Determine the (x, y) coordinate at the center of the cell enclosing the given text.  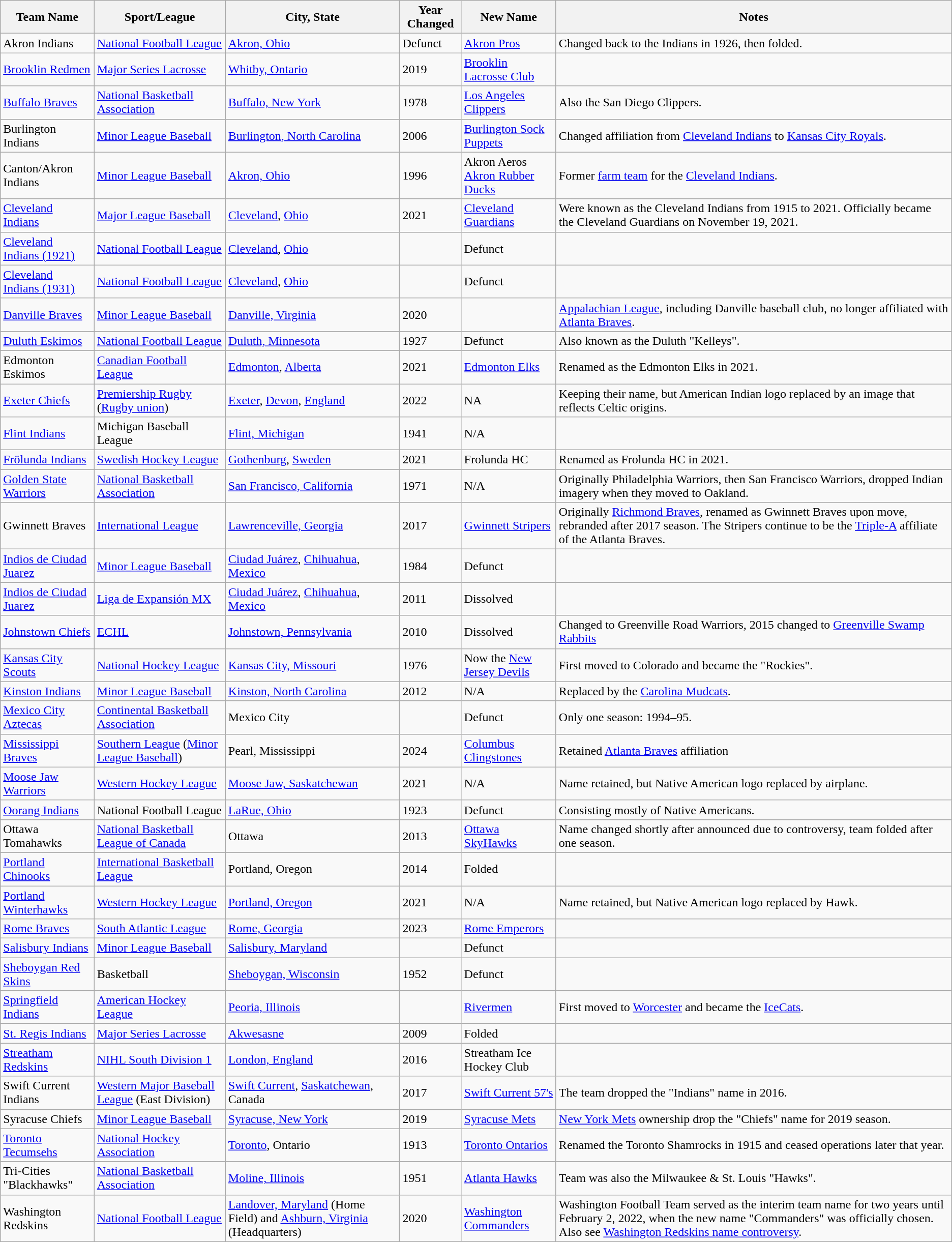
Southern League (Minor League Baseball) (160, 751)
Johnstown, Pennsylvania (312, 632)
Toronto Ontarios (509, 1145)
Were known as the Cleveland Indians from 1915 to 2021. Officially became the Cleveland Guardians on November 19, 2021. (754, 216)
Canton/Akron Indians (47, 175)
First moved to Worcester and became the IceCats. (754, 1007)
First moved to Colorado and became the "Rockies". (754, 665)
2006 (430, 135)
New York Mets ownership drop the "Chiefs" name for 2019 season. (754, 1119)
Now the New Jersey Devils (509, 665)
Swedish Hockey League (160, 460)
Burlington Indians (47, 135)
Rivermen (509, 1007)
London, England (312, 1060)
2013 (430, 836)
Flint Indians (47, 433)
Mexico City (312, 717)
Washington Commanders (509, 1218)
Syracuse Mets (509, 1119)
Kinston, North Carolina (312, 691)
Western Major Baseball League (East Division) (160, 1092)
Mexico City Aztecas (47, 717)
Akron AerosAkron Rubber Ducks (509, 175)
Changed back to the Indians in 1926, then folded. (754, 43)
Changed to Greenville Road Warriors, 2015 changed to Greenville Swamp Rabbits (754, 632)
National Basketball League of Canada (160, 836)
Major League Baseball (160, 216)
Pearl, Mississippi (312, 751)
Atlanta Hawks (509, 1178)
Cleveland Indians (1921) (47, 248)
Liga de Expansión MX (160, 599)
1913 (430, 1145)
Los Angeles Clippers (509, 103)
Name retained, but Native American logo replaced by airplane. (754, 783)
NIHL South Division 1 (160, 1060)
2012 (430, 691)
Exeter Chiefs (47, 400)
Ottawa Tomahawks (47, 836)
Columbus Clingstones (509, 751)
Keeping their name, but American Indian logo replaced by an image that reflects Celtic origins. (754, 400)
Replaced by the Carolina Mudcats. (754, 691)
National Hockey League (160, 665)
Michigan Baseball League (160, 433)
Tri-Cities "Blackhawks" (47, 1178)
Swift Current 57's (509, 1092)
Team was also the Milwaukee & St. Louis "Hawks". (754, 1178)
2024 (430, 751)
Edmonton Elks (509, 367)
Brooklin Lacrosse Club (509, 69)
Akron Pros (509, 43)
Swift Current Indians (47, 1092)
Sheboygan, Wisconsin (312, 974)
LaRue, Ohio (312, 810)
1976 (430, 665)
Rome Emperors (509, 929)
2011 (430, 599)
Washington Redskins (47, 1218)
Ottawa SkyHawks (509, 836)
Canadian Football League (160, 367)
Also known as the Duluth "Kelleys". (754, 341)
1984 (430, 566)
Cleveland Guardians (509, 216)
Toronto Tecumsehs (47, 1145)
Edmonton Eskimos (47, 367)
2023 (430, 929)
Sheboygan Red Skins (47, 974)
Frolunda HC (509, 460)
2016 (430, 1060)
1951 (430, 1178)
1923 (430, 810)
Kansas City Scouts (47, 665)
Gwinnett Braves (47, 526)
Streatham Redskins (47, 1060)
Buffalo Braves (47, 103)
Swift Current, Saskatchewan, Canada (312, 1092)
Gwinnett Stripers (509, 526)
American Hockey League (160, 1007)
Premiership Rugby (Rugby union) (160, 400)
Kinston Indians (47, 691)
Springfield Indians (47, 1007)
City, State (312, 17)
Continental Basketball Association (160, 717)
New Name (509, 17)
Only one season: 1994–95. (754, 717)
Moose Jaw Warriors (47, 783)
Kansas City, Missouri (312, 665)
Akwesasne (312, 1033)
Team Name (47, 17)
2022 (430, 400)
National Hockey Association (160, 1145)
Toronto, Ontario (312, 1145)
Moose Jaw, Saskatchewan (312, 783)
Danville, Virginia (312, 314)
2009 (430, 1033)
Duluth Eskimos (47, 341)
Brooklin Redmen (47, 69)
Consisting mostly of Native Americans. (754, 810)
1927 (430, 341)
Ottawa (312, 836)
ECHL (160, 632)
Landover, Maryland (Home Field) and Ashburn, Virginia (Headquarters) (312, 1218)
The team dropped the "Indians" name in 2016. (754, 1092)
Salisbury, Maryland (312, 948)
Portland Winterhawks (47, 902)
Name changed shortly after announced due to controversy, team folded after one season. (754, 836)
Gothenburg, Sweden (312, 460)
Former farm team for the Cleveland Indians. (754, 175)
Salisbury Indians (47, 948)
1996 (430, 175)
Oorang Indians (47, 810)
Peoria, Illinois (312, 1007)
Notes (754, 17)
Johnstown Chiefs (47, 632)
Frölunda Indians (47, 460)
Year Changed (430, 17)
Name retained, but Native American logo replaced by Hawk. (754, 902)
Akron Indians (47, 43)
Burlington, North Carolina (312, 135)
1952 (430, 974)
Syracuse Chiefs (47, 1119)
Rome, Georgia (312, 929)
St. Regis Indians (47, 1033)
Portland Chinooks (47, 869)
Renamed the Toronto Shamrocks in 1915 and ceased operations later that year. (754, 1145)
Rome Braves (47, 929)
Golden State Warriors (47, 486)
International Basketball League (160, 869)
1941 (430, 433)
International League (160, 526)
Edmonton, Alberta (312, 367)
Streatham Ice Hockey Club (509, 1060)
Sport/League (160, 17)
Also the San Diego Clippers. (754, 103)
2010 (430, 632)
Buffalo, New York (312, 103)
Basketball (160, 974)
Whitby, Ontario (312, 69)
Cleveland Indians (1931) (47, 282)
Lawrenceville, Georgia (312, 526)
2014 (430, 869)
Danville Braves (47, 314)
NA (509, 400)
Flint, Michigan (312, 433)
Renamed as the Edmonton Elks in 2021. (754, 367)
Appalachian League, including Danville baseball club, no longer affiliated with Atlanta Braves. (754, 314)
Burlington Sock Puppets (509, 135)
Originally Philadelphia Warriors, then San Francisco Warriors, dropped Indian imagery when they moved to Oakland. (754, 486)
Moline, Illinois (312, 1178)
1978 (430, 103)
Duluth, Minnesota (312, 341)
Retained Atlanta Braves affiliation (754, 751)
Exeter, Devon, England (312, 400)
San Francisco, California (312, 486)
Renamed as Frolunda HC in 2021. (754, 460)
Syracuse, New York (312, 1119)
Mississippi Braves (47, 751)
Changed affiliation from Cleveland Indians to Kansas City Royals. (754, 135)
1971 (430, 486)
Cleveland Indians (47, 216)
South Atlantic League (160, 929)
